Provide the [X, Y] coordinate of the cell's center where the given text is located.  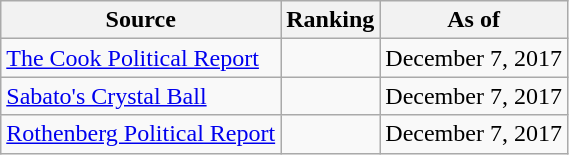
Rothenberg Political Report [141, 134]
Ranking [330, 20]
Source [141, 20]
The Cook Political Report [141, 58]
Sabato's Crystal Ball [141, 96]
As of [474, 20]
